Pinpoint the cell where the given text exists, returning its [x, y] midpoint coordinate. 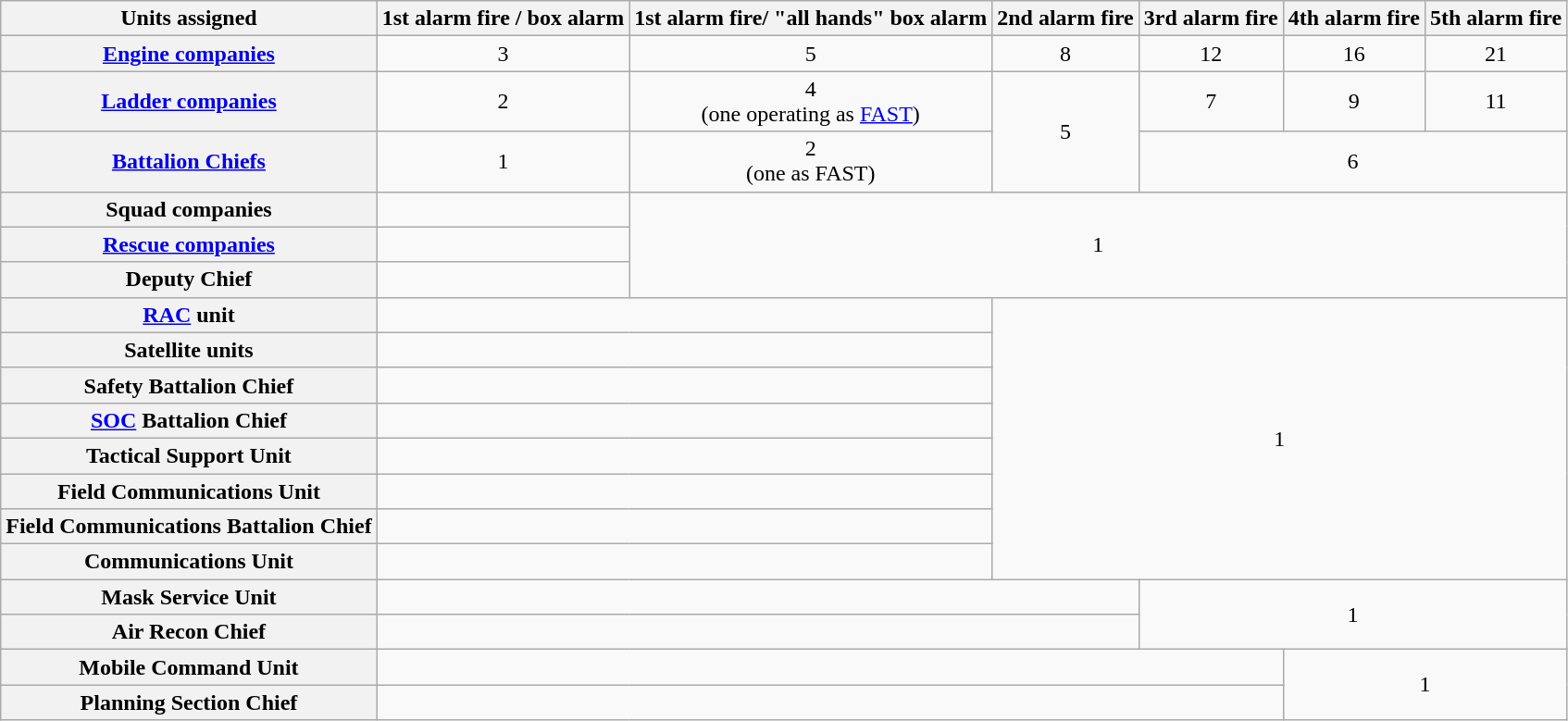
Safety Battalion Chief [189, 385]
2 [504, 102]
Units assigned [189, 19]
Mask Service Unit [189, 597]
Engine companies [189, 54]
3rd alarm fire [1211, 19]
Field Communications Unit [189, 491]
5th alarm fire [1496, 19]
Rescue companies [189, 244]
Battalion Chiefs [189, 161]
SOC Battalion Chief [189, 420]
Deputy Chief [189, 280]
11 [1496, 102]
Ladder companies [189, 102]
4th alarm fire [1353, 19]
Field Communications Battalion Chief [189, 527]
16 [1353, 54]
2(one as FAST) [811, 161]
RAC unit [189, 315]
Planning Section Chief [189, 702]
2nd alarm fire [1066, 19]
Satellite units [189, 350]
4(one operating as FAST) [811, 102]
Squad companies [189, 209]
1st alarm fire / box alarm [504, 19]
6 [1352, 161]
3 [504, 54]
21 [1496, 54]
9 [1353, 102]
12 [1211, 54]
Air Recon Chief [189, 632]
Tactical Support Unit [189, 455]
Communications Unit [189, 562]
1st alarm fire/ "all hands" box alarm [811, 19]
8 [1066, 54]
Mobile Command Unit [189, 667]
7 [1211, 102]
